Locate the cell with the specified text and output its [X, Y] center coordinate. 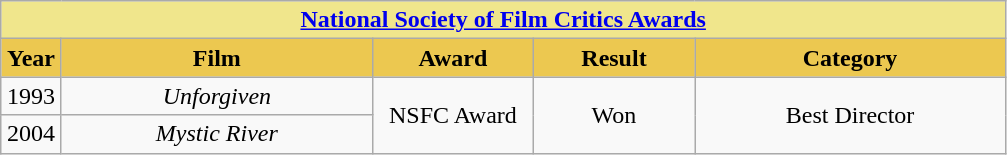
Film [216, 58]
Award [452, 58]
Best Director [850, 115]
Category [850, 58]
Year [32, 58]
Result [614, 58]
NSFC Award [452, 115]
Mystic River [216, 134]
Won [614, 115]
Unforgiven [216, 96]
National Society of Film Critics Awards [504, 20]
1993 [32, 96]
2004 [32, 134]
